Determine the (x, y) coordinate at the center of the cell enclosing the given text.  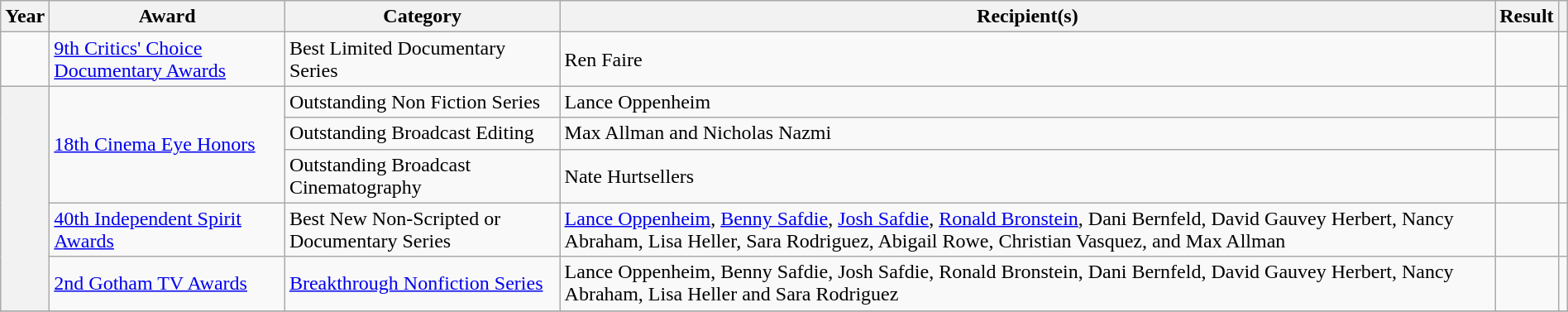
40th Independent Spirit Awards (167, 230)
Lance Oppenheim (1027, 102)
Best Limited Documentary Series (422, 60)
Breakthrough Nonfiction Series (422, 283)
2nd Gotham TV Awards (167, 283)
9th Critics' Choice Documentary Awards (167, 60)
Recipient(s) (1027, 17)
Result (1527, 17)
Nate Hurtsellers (1027, 175)
Max Allman and Nicholas Nazmi (1027, 133)
Award (167, 17)
Outstanding Broadcast Editing (422, 133)
Year (25, 17)
Lance Oppenheim, Benny Safdie, Josh Safdie, Ronald Bronstein, Dani Bernfeld, David Gauvey Herbert, Nancy Abraham, Lisa Heller and Sara Rodriguez (1027, 283)
Category (422, 17)
18th Cinema Eye Honors (167, 144)
Outstanding Non Fiction Series (422, 102)
Ren Faire (1027, 60)
Outstanding Broadcast Cinematography (422, 175)
Best New Non-Scripted or Documentary Series (422, 230)
